Detect which cell encompasses the target text, then output its [x, y] center coordinate. 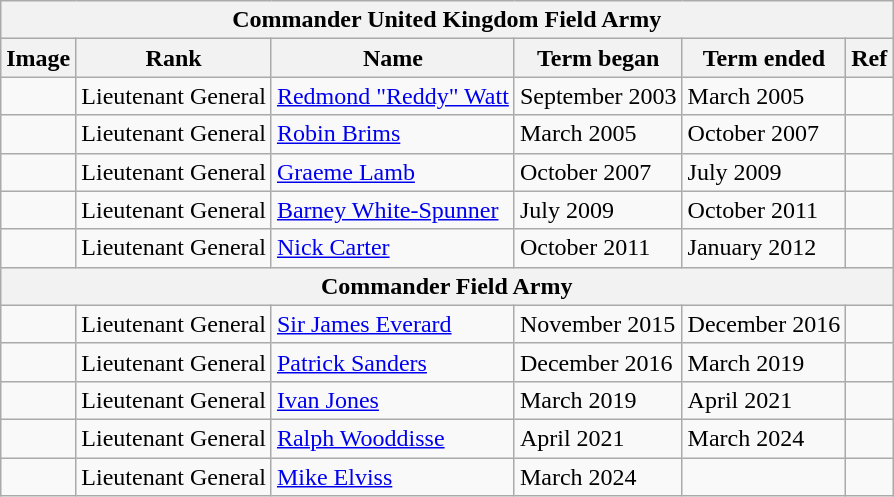
Ivan Jones [392, 400]
Ref [870, 58]
September 2003 [598, 96]
Graeme Lamb [392, 172]
Sir James Everard [392, 324]
Rank [174, 58]
Barney White-Spunner [392, 210]
Name [392, 58]
Robin Brims [392, 134]
November 2015 [598, 324]
Patrick Sanders [392, 362]
Image [38, 58]
Term ended [764, 58]
Term began [598, 58]
Ralph Wooddisse [392, 438]
January 2012 [764, 248]
Mike Elviss [392, 477]
Nick Carter [392, 248]
Redmond "Reddy" Watt [392, 96]
Commander Field Army [447, 286]
Commander United Kingdom Field Army [447, 20]
